Scan for the cell matching the given text and deliver its (x, y) coordinate at center. 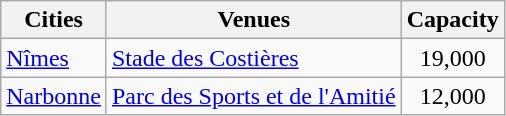
Narbonne (54, 96)
12,000 (452, 96)
Venues (254, 20)
Nîmes (54, 58)
Cities (54, 20)
Parc des Sports et de l'Amitié (254, 96)
Capacity (452, 20)
19,000 (452, 58)
Stade des Costières (254, 58)
